Locate the cell with the specified text and output its [X, Y] center coordinate. 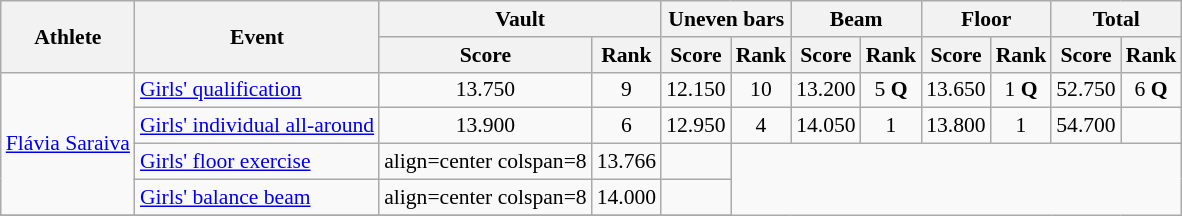
6 Q [1152, 90]
Girls' qualification [257, 90]
9 [626, 90]
52.750 [1086, 90]
Event [257, 36]
Flávia Saraiva [68, 143]
54.700 [1086, 126]
13.900 [485, 126]
10 [762, 90]
5 Q [892, 90]
14.000 [626, 197]
Girls' balance beam [257, 197]
Floor [986, 19]
13.200 [826, 90]
Beam [856, 19]
Girls' floor exercise [257, 162]
12.950 [696, 126]
13.766 [626, 162]
12.150 [696, 90]
Girls' individual all-around [257, 126]
14.050 [826, 126]
13.750 [485, 90]
13.800 [956, 126]
6 [626, 126]
Vault [520, 19]
13.650 [956, 90]
1 Q [1022, 90]
Total [1116, 19]
Athlete [68, 36]
Uneven bars [726, 19]
4 [762, 126]
